Scan for the cell matching the given text and deliver its (x, y) coordinate at center. 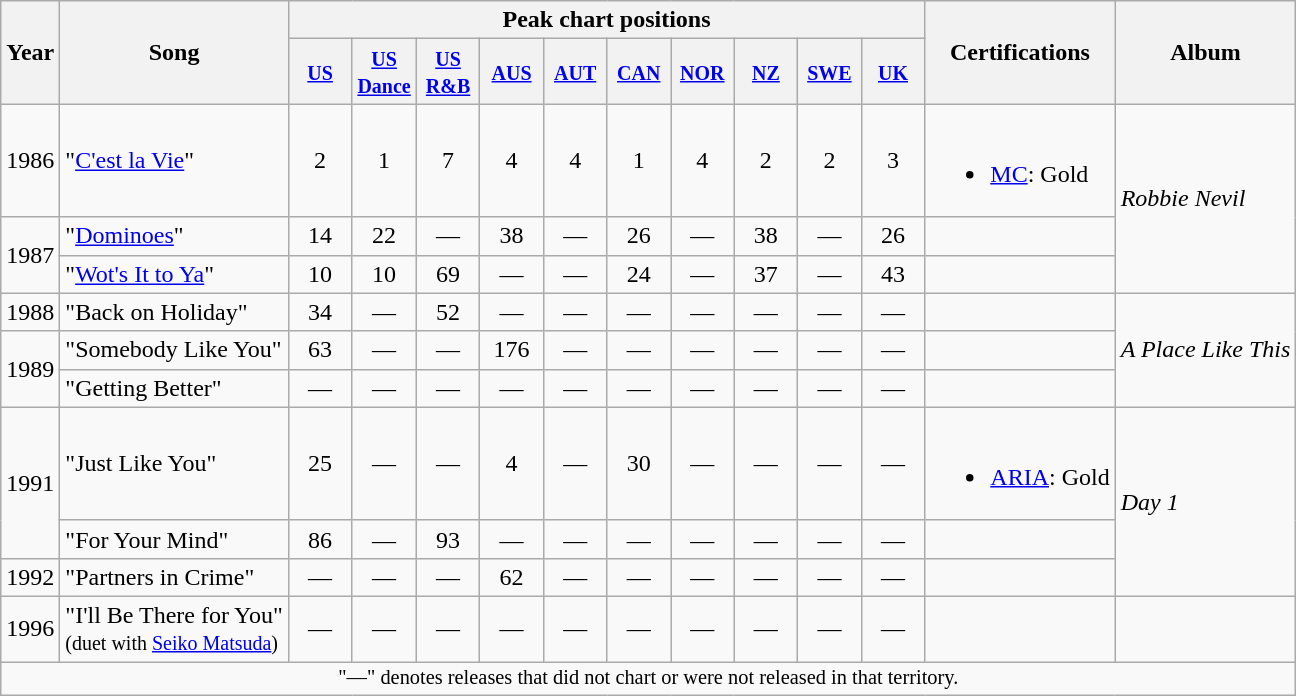
52 (448, 312)
"—" denotes releases that did not chart or were not released in that territory. (648, 679)
1991 (30, 482)
86 (320, 539)
AUT (575, 72)
30 (639, 464)
25 (320, 464)
24 (639, 274)
US Dance (384, 72)
176 (512, 350)
"Back on Holiday" (174, 312)
Peak chart positions (606, 20)
Year (30, 52)
3 (893, 160)
63 (320, 350)
1987 (30, 255)
Song (174, 52)
UK (893, 72)
Album (1206, 52)
US (320, 72)
1986 (30, 160)
NZ (766, 72)
"Dominoes" (174, 236)
"Getting Better" (174, 388)
7 (448, 160)
37 (766, 274)
1989 (30, 369)
"C'est la Vie" (174, 160)
Certifications (1020, 52)
"I'll Be There for You" (duet with Seiko Matsuda) (174, 628)
NOR (703, 72)
AUS (512, 72)
1996 (30, 628)
62 (512, 577)
ARIA: Gold (1020, 464)
1992 (30, 577)
"Somebody Like You" (174, 350)
"Partners in Crime" (174, 577)
MC: Gold (1020, 160)
22 (384, 236)
SWE (830, 72)
69 (448, 274)
Robbie Nevil (1206, 198)
14 (320, 236)
1988 (30, 312)
Day 1 (1206, 502)
43 (893, 274)
"Wot's It to Ya" (174, 274)
A Place Like This (1206, 350)
CAN (639, 72)
"Just Like You" (174, 464)
"For Your Mind" (174, 539)
93 (448, 539)
34 (320, 312)
US R&B (448, 72)
